Provide the (x, y) coordinate of the cell's center where the given text is located.  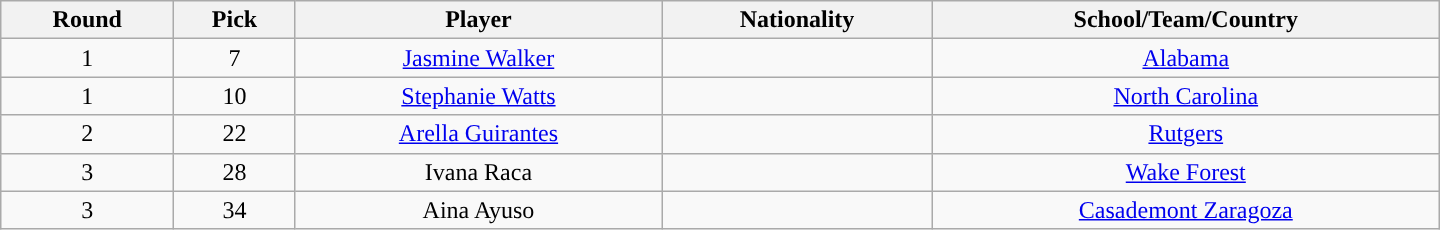
Arella Guirantes (478, 134)
Ivana Raca (478, 172)
Round (88, 20)
Wake Forest (1186, 172)
North Carolina (1186, 96)
Jasmine Walker (478, 58)
School/Team/Country (1186, 20)
Alabama (1186, 58)
7 (234, 58)
22 (234, 134)
34 (234, 210)
Aina Ayuso (478, 210)
10 (234, 96)
28 (234, 172)
Nationality (798, 20)
Rutgers (1186, 134)
2 (88, 134)
Pick (234, 20)
Player (478, 20)
Casademont Zaragoza (1186, 210)
Stephanie Watts (478, 96)
